Locate the cell with the specified text and output its (X, Y) center coordinate. 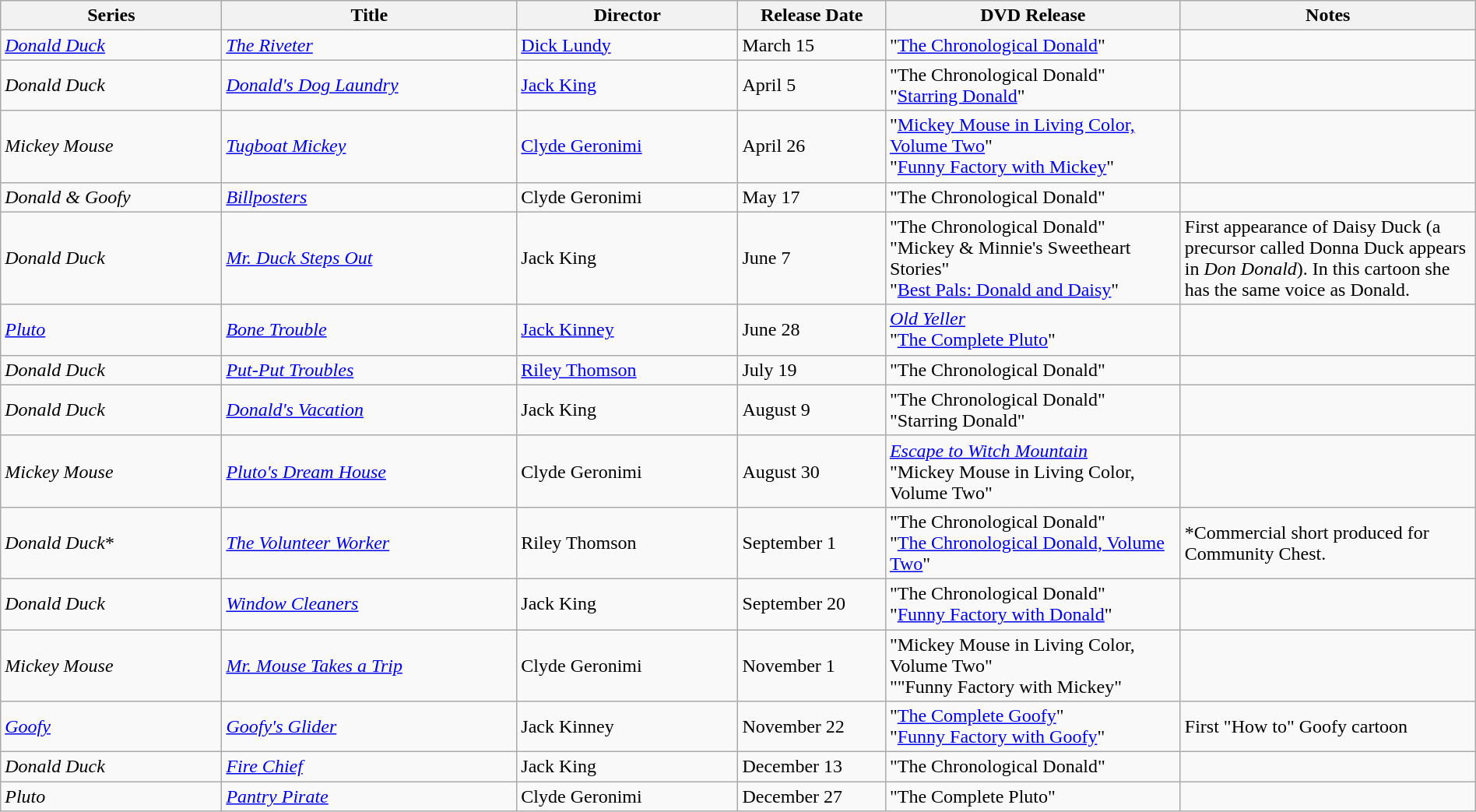
Donald's Vacation (369, 410)
Mr. Mouse Takes a Trip (369, 665)
Donald Duck* (111, 543)
Old Yeller "The Complete Pluto" (1032, 330)
Dick Lundy (627, 45)
July 19 (811, 370)
First "How to" Goofy cartoon (1328, 727)
"The Complete Pluto" (1032, 796)
May 17 (811, 197)
September 1 (811, 543)
"The Chronological Donald" "Funny Factory with Donald" (1032, 604)
Director (627, 16)
September 20 (811, 604)
November 22 (811, 727)
Put-Put Troubles (369, 370)
"Mickey Mouse in Living Color, Volume Two" ""Funny Factory with Mickey" (1032, 665)
August 9 (811, 410)
Donald & Goofy (111, 197)
"Mickey Mouse in Living Color, Volume Two" "Funny Factory with Mickey" (1032, 146)
Title (369, 16)
Fire Chief (369, 767)
Goofy's Glider (369, 727)
Tugboat Mickey (369, 146)
"The Complete Goofy" "Funny Factory with Goofy" (1032, 727)
DVD Release (1032, 16)
Series (111, 16)
Goofy (111, 727)
Window Cleaners (369, 604)
August 30 (811, 471)
First appearance of Daisy Duck (a precursor called Donna Duck appears in Don Donald). In this cartoon she has the same voice as Donald. (1328, 258)
Escape to Witch Mountain "Mickey Mouse in Living Color, Volume Two" (1032, 471)
December 27 (811, 796)
Pluto's Dream House (369, 471)
Notes (1328, 16)
The Riveter (369, 45)
April 5 (811, 86)
"The Chronological Donald" "The Chronological Donald, Volume Two" (1032, 543)
Bone Trouble (369, 330)
Donald's Dog Laundry (369, 86)
April 26 (811, 146)
The Volunteer Worker (369, 543)
March 15 (811, 45)
"The Chronological Donald" "Mickey & Minnie's Sweetheart Stories" "Best Pals: Donald and Daisy" (1032, 258)
Billposters (369, 197)
December 13 (811, 767)
Release Date (811, 16)
Mr. Duck Steps Out (369, 258)
*Commercial short produced for Community Chest. (1328, 543)
November 1 (811, 665)
June 7 (811, 258)
Pantry Pirate (369, 796)
June 28 (811, 330)
